Extract the [X, Y] coordinate from the center of the cell holding the provided text.  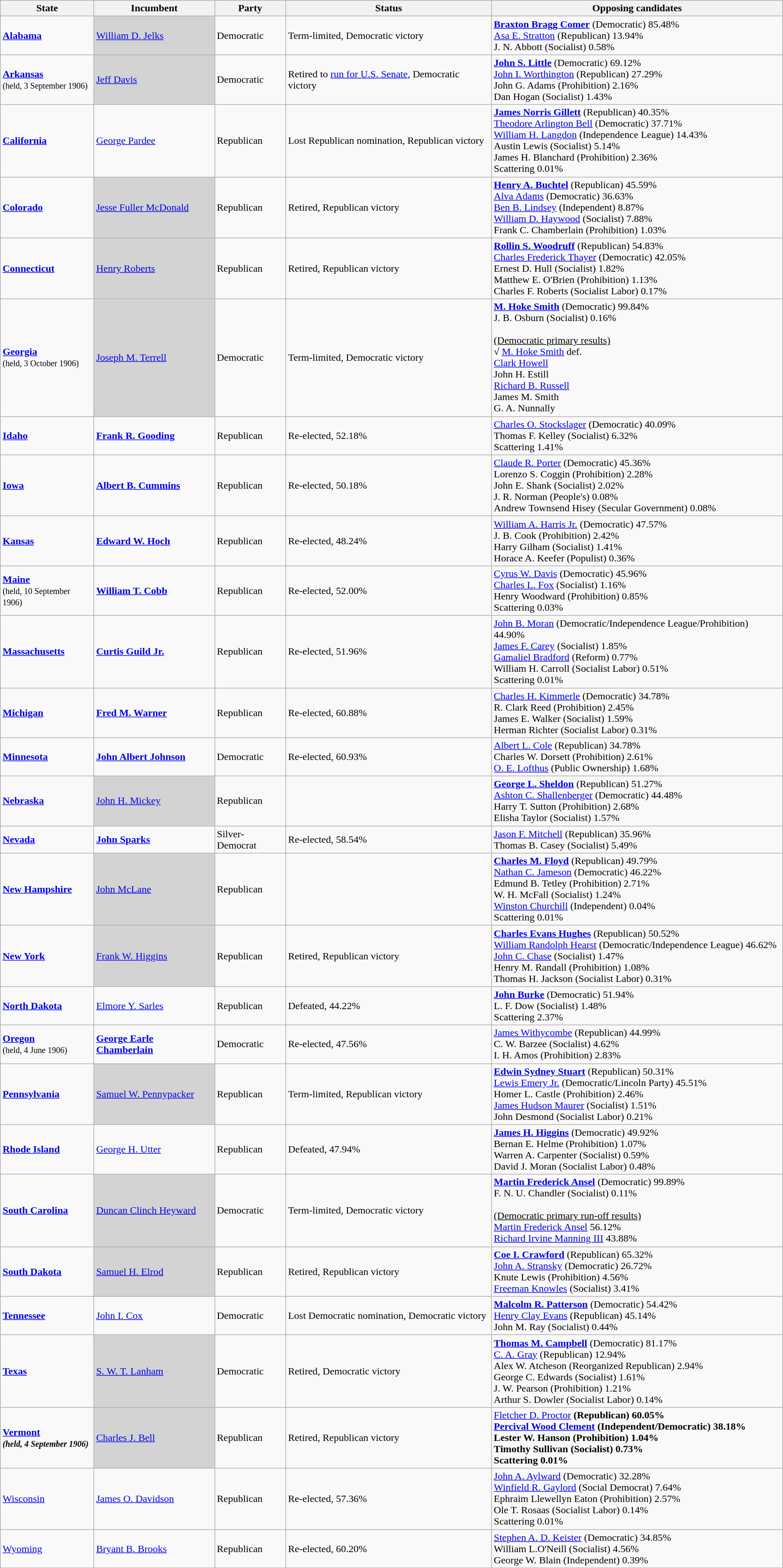
Charles O. Stockslager (Democratic) 40.09%Thomas F. Kelley (Socialist) 6.32%Scattering 1.41% [637, 436]
South Dakota [47, 1272]
Colorado [47, 207]
Texas [47, 1371]
Nebraska [47, 801]
Nevada [47, 839]
Fred M. Warner [154, 713]
Incumbent [154, 8]
North Dakota [47, 1006]
Pennsylvania [47, 1094]
Duncan Clinch Heyward [154, 1211]
State [47, 8]
Braxton Bragg Comer (Democratic) 85.48%Asa E. Stratton (Republican) 13.94%J. N. Abbott (Socialist) 0.58% [637, 36]
Re-elected, 48.24% [389, 541]
New York [47, 956]
Georgia(held, 3 October 1906) [47, 358]
Samuel H. Elrod [154, 1272]
Silver-Democrat [250, 839]
Wisconsin [47, 1499]
Arkansas(held, 3 September 1906) [47, 79]
Albert L. Cole (Republican) 34.78%Charles W. Dorsett (Prohibition) 2.61%O. E. Lofthus (Public Ownership) 1.68% [637, 757]
Cyrus W. Davis (Democratic) 45.96%Charles L. Fox (Socialist) 1.16%Henry Woodward (Prohibition) 0.85%Scattering 0.03% [637, 590]
Massachusetts [47, 651]
Alabama [47, 36]
Re-elected, 52.00% [389, 590]
Vermont(held, 4 September 1906) [47, 1438]
Bryant B. Brooks [154, 1548]
Opposing candidates [637, 8]
Re-elected, 60.88% [389, 713]
Retired, Democratic victory [389, 1371]
John Albert Johnson [154, 757]
Re-elected, 57.36% [389, 1499]
Edward W. Hoch [154, 541]
John H. Mickey [154, 801]
Malcolm R. Patterson (Democratic) 54.42%Henry Clay Evans (Republican) 45.14%John M. Ray (Socialist) 0.44% [637, 1316]
George Earle Chamberlain [154, 1044]
Tennessee [47, 1316]
Iowa [47, 485]
Maine(held, 10 September 1906) [47, 590]
Coe I. Crawford (Republican) 65.32%John A. Stransky (Democratic) 26.72%Knute Lewis (Prohibition) 4.56%Freeman Knowles (Socialist) 3.41% [637, 1272]
S. W. T. Lanham [154, 1371]
William A. Harris Jr. (Democratic) 47.57%J. B. Cook (Prohibition) 2.42%Harry Gilham (Socialist) 1.41%Horace A. Keefer (Populist) 0.36% [637, 541]
Re-elected, 52.18% [389, 436]
William D. Jelks [154, 36]
Wyoming [47, 1548]
Re-elected, 50.18% [389, 485]
John McLane [154, 890]
Samuel W. Pennypacker [154, 1094]
Stephen A. D. Keister (Democratic) 34.85%William L.O'Neill (Socialist) 4.56%George W. Blain (Independent) 0.39% [637, 1548]
Curtis Guild Jr. [154, 651]
Frank W. Higgins [154, 956]
Albert B. Cummins [154, 485]
Charles J. Bell [154, 1438]
Lost Republican nomination, Republican victory [389, 140]
Henry Roberts [154, 268]
Charles H. Kimmerle (Democratic) 34.78%R. Clark Reed (Prohibition) 2.45%James E. Walker (Socialist) 1.59%Herman Richter (Socialist Labor) 0.31% [637, 713]
Jeff Davis [154, 79]
Term-limited, Republican victory [389, 1094]
Connecticut [47, 268]
Oregon(held, 4 June 1906) [47, 1044]
California [47, 140]
Kansas [47, 541]
George Pardee [154, 140]
William T. Cobb [154, 590]
James H. Higgins (Democratic) 49.92%Bernan E. Helme (Prohibition) 1.07%Warren A. Carpenter (Socialist) 0.59%David J. Moran (Socialist Labor) 0.48% [637, 1150]
John Sparks [154, 839]
Re-elected, 58.54% [389, 839]
Jason F. Mitchell (Republican) 35.96%Thomas B. Casey (Socialist) 5.49% [637, 839]
Re-elected, 60.20% [389, 1548]
Retired to run for U.S. Senate, Democratic victory [389, 79]
Michigan [47, 713]
Re-elected, 60.93% [389, 757]
South Carolina [47, 1211]
Joseph M. Terrell [154, 358]
Status [389, 8]
George L. Sheldon (Republican) 51.27%Ashton C. Shallenberger (Democratic) 44.48%Harry T. Sutton (Prohibition) 2.68%Elisha Taylor (Socialist) 1.57% [637, 801]
Jesse Fuller McDonald [154, 207]
John I. Cox [154, 1316]
Party [250, 8]
New Hampshire [47, 890]
Defeated, 44.22% [389, 1006]
John S. Little (Democratic) 69.12%John I. Worthington (Republican) 27.29%John G. Adams (Prohibition) 2.16%Dan Hogan (Socialist) 1.43% [637, 79]
Minnesota [47, 757]
Lost Democratic nomination, Democratic victory [389, 1316]
John Burke (Democratic) 51.94%L. F. Dow (Socialist) 1.48%Scattering 2.37% [637, 1006]
Frank R. Gooding [154, 436]
George H. Utter [154, 1150]
Defeated, 47.94% [389, 1150]
Rhode Island [47, 1150]
Re-elected, 47.56% [389, 1044]
James Withycombe (Republican) 44.99%C. W. Barzee (Socialist) 4.62%I. H. Amos (Prohibition) 2.83% [637, 1044]
Idaho [47, 436]
Re-elected, 51.96% [389, 651]
James O. Davidson [154, 1499]
Elmore Y. Sarles [154, 1006]
